Locate the cell with the specified text and output its (x, y) center coordinate. 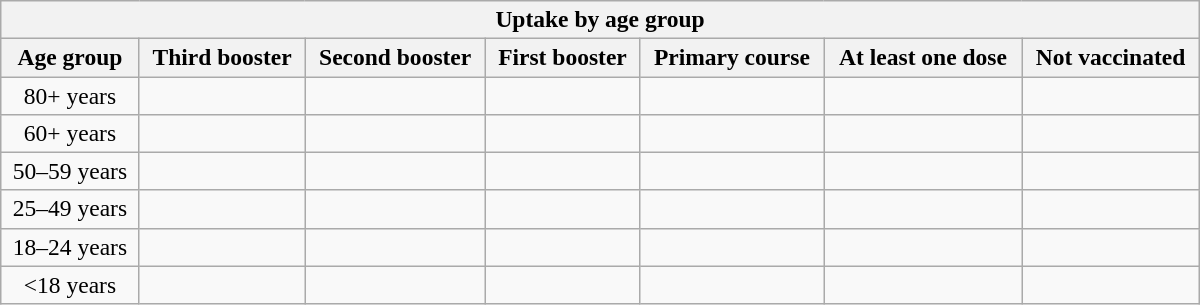
60+ years (70, 133)
25–49 years (70, 209)
Not vaccinated (1110, 57)
Third booster (222, 57)
Primary course (732, 57)
50–59 years (70, 171)
First booster (562, 57)
Age group (70, 57)
<18 years (70, 285)
Uptake by age group (600, 19)
18–24 years (70, 247)
80+ years (70, 95)
Second booster (395, 57)
At least one dose (923, 57)
